For the text-containing cell, return its midpoint in [x, y] coordinate format. 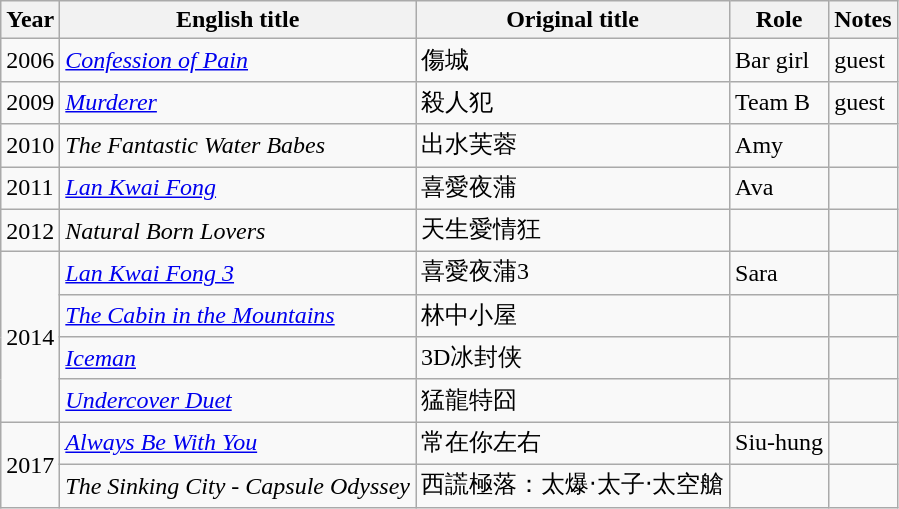
Year [30, 20]
2012 [30, 230]
The Sinking City - Capsule Odyssey [238, 486]
English title [238, 20]
Original title [573, 20]
3D冰封侠 [573, 358]
2017 [30, 464]
常在你左右 [573, 444]
出水芙蓉 [573, 146]
傷城 [573, 60]
Iceman [238, 358]
猛龍特囧 [573, 400]
Lan Kwai Fong [238, 188]
Notes [863, 20]
Natural Born Lovers [238, 230]
2014 [30, 337]
Confession of Pain [238, 60]
Always Be With You [238, 444]
Murderer [238, 102]
2006 [30, 60]
西謊極落：太爆‧太子‧太空艙 [573, 486]
Bar girl [780, 60]
2009 [30, 102]
林中小屋 [573, 316]
The Cabin in the Mountains [238, 316]
Team B [780, 102]
Sara [780, 274]
天生愛情狂 [573, 230]
Ava [780, 188]
2011 [30, 188]
Role [780, 20]
The Fantastic Water Babes [238, 146]
Undercover Duet [238, 400]
Siu-hung [780, 444]
Lan Kwai Fong 3 [238, 274]
喜愛夜蒲 [573, 188]
2010 [30, 146]
殺人犯 [573, 102]
Amy [780, 146]
喜愛夜蒲3 [573, 274]
